Return (X, Y) of the center of cell containing provided text 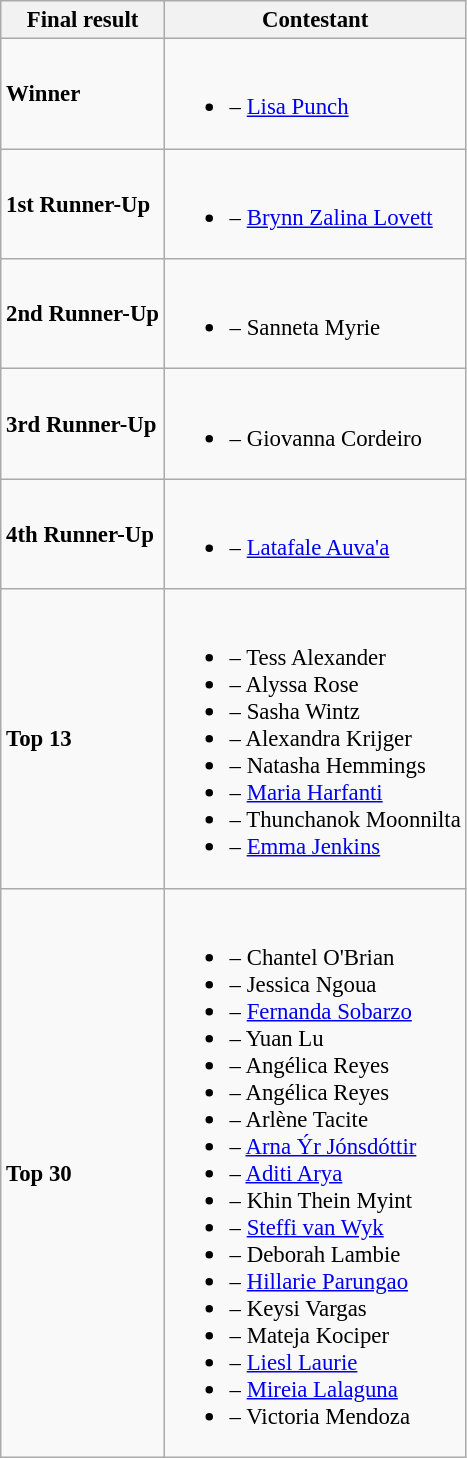
– Giovanna Cordeiro (315, 424)
4th Runner-Up (83, 534)
– Brynn Zalina Lovett (315, 204)
Winner (83, 94)
– Sanneta Myrie (315, 314)
3rd Runner-Up (83, 424)
1st Runner-Up (83, 204)
Top 30 (83, 1172)
Contestant (315, 20)
– Tess Alexander – Alyssa Rose – Sasha Wintz – Alexandra Krijger – Natasha Hemmings – Maria Harfanti – Thunchanok Moonnilta – Emma Jenkins (315, 738)
Top 13 (83, 738)
2nd Runner-Up (83, 314)
– Latafale Auva'a (315, 534)
– Lisa Punch (315, 94)
Final result (83, 20)
